From the cell containing the given text, extract its center point as [X, Y] coordinate. 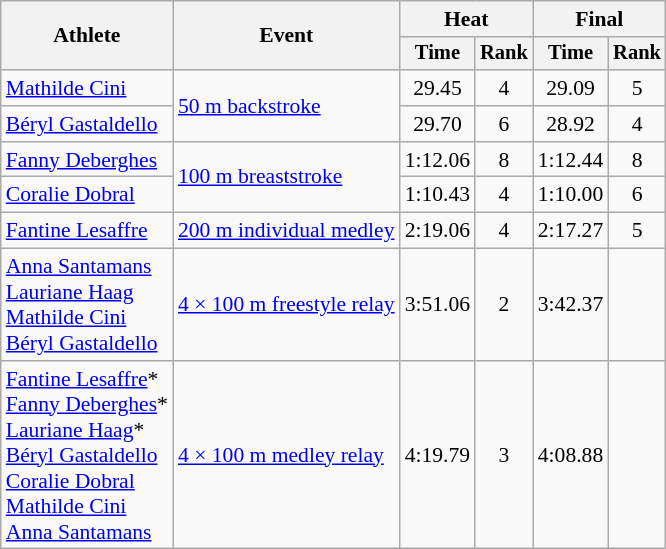
29.09 [570, 88]
1:10.43 [438, 195]
Coralie Dobral [87, 195]
Anna SantamansLauriane HaagMathilde CiniBéryl Gastaldello [87, 305]
50 m backstroke [286, 106]
1:12.44 [570, 160]
29.70 [438, 124]
3:42.37 [570, 305]
2:17.27 [570, 231]
Béryl Gastaldello [87, 124]
Final [600, 19]
Event [286, 36]
2 [504, 305]
Mathilde Cini [87, 88]
Fantine Lesaffre [87, 231]
Fanny Deberghes [87, 160]
Heat [466, 19]
2:19.06 [438, 231]
Athlete [87, 36]
1:10.00 [570, 195]
28.92 [570, 124]
1:12.06 [438, 160]
200 m individual medley [286, 231]
3:51.06 [438, 305]
4 × 100 m freestyle relay [286, 305]
29.45 [438, 88]
100 m breaststroke [286, 178]
